For the text-containing cell, return its midpoint in (x, y) coordinate format. 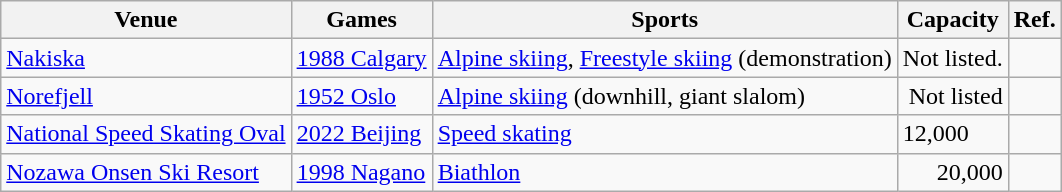
Capacity (952, 20)
2022 Beijing (362, 134)
Sports (664, 20)
Venue (146, 20)
Norefjell (146, 96)
Alpine skiing, Freestyle skiing (demonstration) (664, 58)
20,000 (952, 172)
Nozawa Onsen Ski Resort (146, 172)
1998 Nagano (362, 172)
Nakiska (146, 58)
Biathlon (664, 172)
1988 Calgary (362, 58)
Speed skating (664, 134)
1952 Oslo (362, 96)
Not listed (952, 96)
Games (362, 20)
Not listed. (952, 58)
12,000 (952, 134)
Ref. (1034, 20)
Alpine skiing (downhill, giant slalom) (664, 96)
National Speed Skating Oval (146, 134)
